Determine the [x, y] coordinate at the center of the cell enclosing the given text.  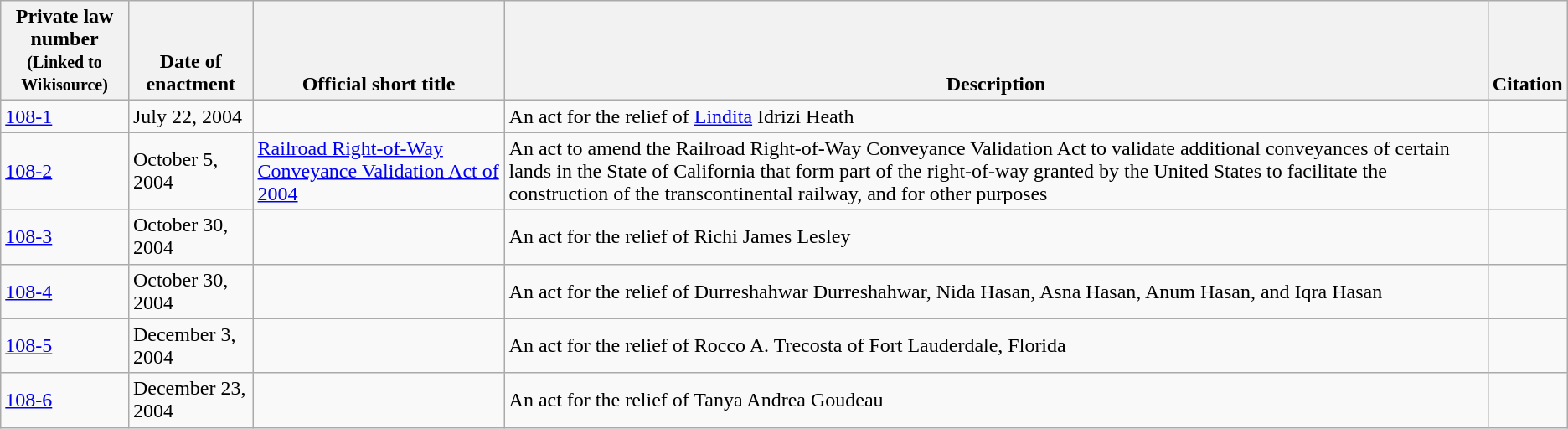
108-1 [65, 116]
Railroad Right-of-Way Conveyance Validation Act of 2004 [379, 171]
December 23, 2004 [191, 401]
108-2 [65, 171]
An act for the relief of Durreshahwar Durreshahwar, Nida Hasan, Asna Hasan, Anum Hasan, and Iqra Hasan [996, 292]
Citation [1528, 50]
Date of enactment [191, 50]
An act for the relief of Richi James Lesley [996, 236]
An act for the relief of Tanya Andrea Goudeau [996, 401]
July 22, 2004 [191, 116]
108-6 [65, 401]
108-4 [65, 292]
108-3 [65, 236]
An act for the relief of Lindita Idrizi Heath [996, 116]
December 3, 2004 [191, 345]
October 5, 2004 [191, 171]
An act for the relief of Rocco A. Trecosta of Fort Lauderdale, Florida [996, 345]
Private law number(Linked to Wikisource) [65, 50]
Description [996, 50]
Official short title [379, 50]
108-5 [65, 345]
